Return the [X, Y] coordinate for the center point of the cell that contains the specified text.  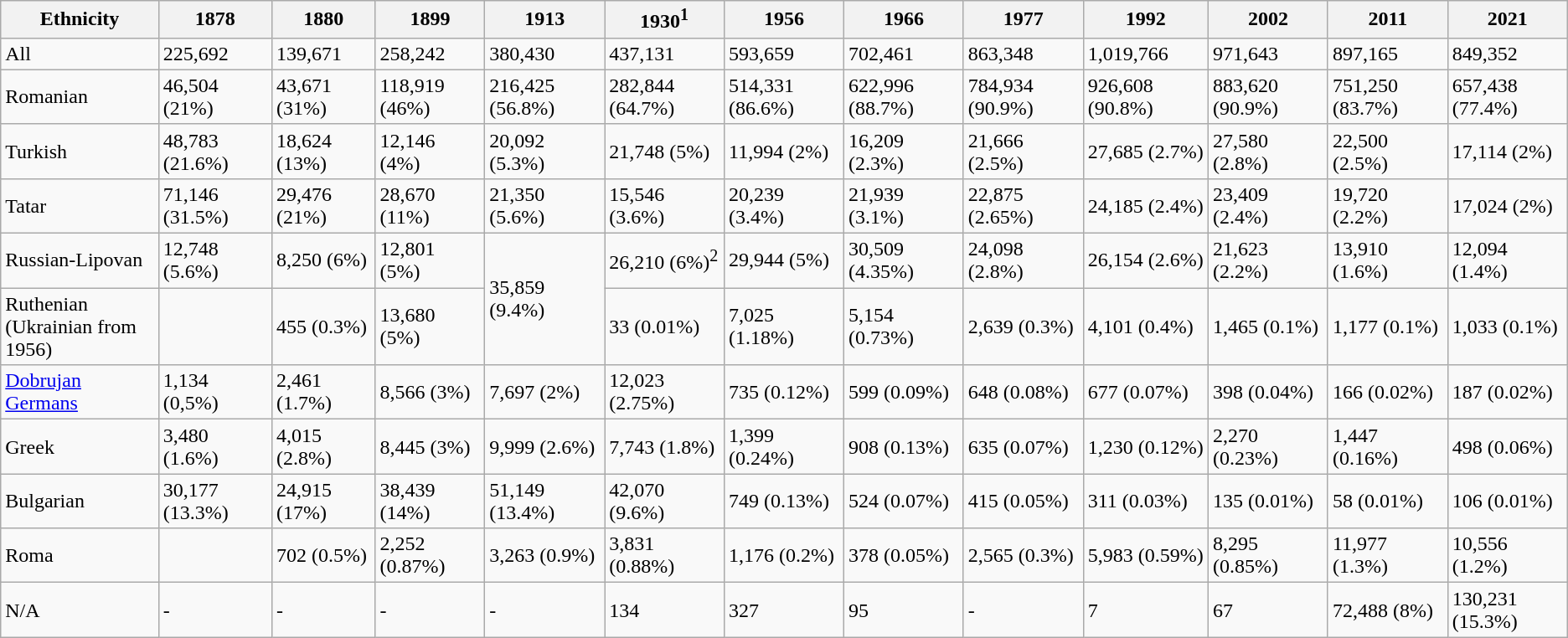
378 (0.05%) [903, 556]
1,177 (0.1%) [1387, 327]
599 (0.09%) [903, 392]
95 [903, 610]
27,580 (2.8%) [1268, 151]
21,939 (3.1%) [903, 206]
524 (0.07%) [903, 501]
311 (0.03%) [1146, 501]
635 (0.07%) [1024, 447]
1913 [544, 20]
Dobrujan Germans [80, 392]
16,209 (2.3%) [903, 151]
971,643 [1268, 54]
1,019,766 [1146, 54]
1878 [214, 20]
33 (0.01%) [665, 327]
20,092 (5.3%) [544, 151]
7,697 (2%) [544, 392]
All [80, 54]
926,608 (90.8%) [1146, 97]
2,270 (0.23%) [1268, 447]
4,101 (0.4%) [1146, 327]
18,624 (13%) [323, 151]
5,983 (0.59%) [1146, 556]
11,977 (1.3%) [1387, 556]
29,476 (21%) [323, 206]
15,546 (3.6%) [665, 206]
23,409 (2.4%) [1268, 206]
2011 [1387, 20]
13,680 (5%) [431, 327]
3,480 (1.6%) [214, 447]
657,438 (77.4%) [1508, 97]
21,666 (2.5%) [1024, 151]
30,509 (4.35%) [903, 261]
11,994 (2%) [784, 151]
751,250 (83.7%) [1387, 97]
2,252 (0.87%) [431, 556]
1,176 (0.2%) [784, 556]
187 (0.02%) [1508, 392]
702 (0.5%) [323, 556]
8,295 (0.85%) [1268, 556]
622,996 (88.7%) [903, 97]
24,098 (2.8%) [1024, 261]
20,239 (3.4%) [784, 206]
17,114 (2%) [1508, 151]
17,024 (2%) [1508, 206]
166 (0.02%) [1387, 392]
58 (0.01%) [1387, 501]
10,556 (1.2%) [1508, 556]
8,250 (6%) [323, 261]
514,331 (86.6%) [784, 97]
2,639 (0.3%) [1024, 327]
2,461 (1.7%) [323, 392]
Russian-Lipovan [80, 261]
130,231 (15.3%) [1508, 610]
9,999 (2.6%) [544, 447]
Bulgarian [80, 501]
19,720 (2.2%) [1387, 206]
Turkish [80, 151]
3,263 (0.9%) [544, 556]
19301 [665, 20]
22,500 (2.5%) [1387, 151]
72,488 (8%) [1387, 610]
883,620 (90.9%) [1268, 97]
1992 [1146, 20]
1,399 (0.24%) [784, 447]
2021 [1508, 20]
735 (0.12%) [784, 392]
21,350 (5.6%) [544, 206]
28,670 (11%) [431, 206]
1,230 (0.12%) [1146, 447]
863,348 [1024, 54]
677 (0.07%) [1146, 392]
1,033 (0.1%) [1508, 327]
784,934 (90.9%) [1024, 97]
106 (0.01%) [1508, 501]
1880 [323, 20]
24,915 (17%) [323, 501]
258,242 [431, 54]
42,070 (9.6%) [665, 501]
Tatar [80, 206]
8,566 (3%) [431, 392]
43,671 (31%) [323, 97]
71,146 (31.5%) [214, 206]
Roma [80, 556]
1,447 (0.16%) [1387, 447]
380,430 [544, 54]
1956 [784, 20]
5,154 (0.73%) [903, 327]
13,910 (1.6%) [1387, 261]
398 (0.04%) [1268, 392]
Greek [80, 447]
12,801 (5%) [431, 261]
Ethnicity [80, 20]
327 [784, 610]
22,875 (2.65%) [1024, 206]
35,859 (9.4%) [544, 300]
648 (0.08%) [1024, 392]
749 (0.13%) [784, 501]
12,023 (2.75%) [665, 392]
26,154 (2.6%) [1146, 261]
21,748 (5%) [665, 151]
1966 [903, 20]
46,504 (21%) [214, 97]
67 [1268, 610]
455 (0.3%) [323, 327]
216,425 (56.8%) [544, 97]
2,565 (0.3%) [1024, 556]
8,445 (3%) [431, 447]
24,185 (2.4%) [1146, 206]
897,165 [1387, 54]
Romanian [80, 97]
593,659 [784, 54]
437,131 [665, 54]
1,465 (0.1%) [1268, 327]
849,352 [1508, 54]
7 [1146, 610]
1,134 (0,5%) [214, 392]
282,844 (64.7%) [665, 97]
3,831 (0.88%) [665, 556]
134 [665, 610]
139,671 [323, 54]
48,783 (21.6%) [214, 151]
12,146 (4%) [431, 151]
1899 [431, 20]
498 (0.06%) [1508, 447]
4,015 (2.8%) [323, 447]
30,177 (13.3%) [214, 501]
29,944 (5%) [784, 261]
27,685 (2.7%) [1146, 151]
12,094 (1.4%) [1508, 261]
7,025 (1.18%) [784, 327]
225,692 [214, 54]
135 (0.01%) [1268, 501]
26,210 (6%)2 [665, 261]
702,461 [903, 54]
21,623 (2.2%) [1268, 261]
51,149 (13.4%) [544, 501]
N/A [80, 610]
1977 [1024, 20]
118,919 (46%) [431, 97]
7,743 (1.8%) [665, 447]
415 (0.05%) [1024, 501]
2002 [1268, 20]
908 (0.13%) [903, 447]
12,748 (5.6%) [214, 261]
Ruthenian (Ukrainian from 1956) [80, 327]
38,439 (14%) [431, 501]
